Capture the cell that displays the provided text and extract its (X, Y) central coordinate. 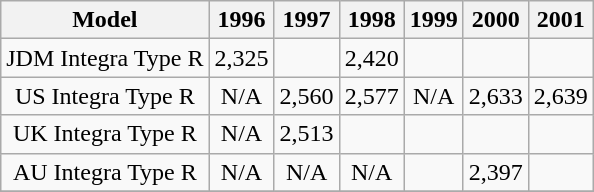
2001 (560, 20)
Model (105, 20)
2,420 (372, 58)
1998 (372, 20)
2,633 (496, 96)
2,639 (560, 96)
1999 (434, 20)
2000 (496, 20)
AU Integra Type R (105, 172)
2,397 (496, 172)
2,577 (372, 96)
1996 (242, 20)
2,513 (306, 134)
2,560 (306, 96)
2,325 (242, 58)
1997 (306, 20)
US Integra Type R (105, 96)
JDM Integra Type R (105, 58)
UK Integra Type R (105, 134)
